From the cell containing the given text, extract its center point as [X, Y] coordinate. 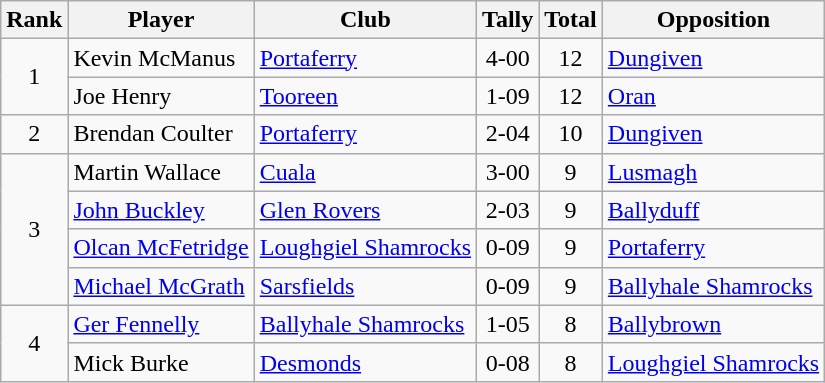
Ballybrown [713, 324]
4 [34, 343]
Brendan Coulter [161, 134]
Kevin McManus [161, 58]
1-09 [508, 96]
3 [34, 229]
10 [571, 134]
4-00 [508, 58]
Cuala [365, 172]
Olcan McFetridge [161, 248]
Total [571, 20]
Mick Burke [161, 362]
Ballyduff [713, 210]
3-00 [508, 172]
2-03 [508, 210]
John Buckley [161, 210]
Club [365, 20]
1 [34, 77]
1-05 [508, 324]
Joe Henry [161, 96]
Desmonds [365, 362]
Ger Fennelly [161, 324]
Oran [713, 96]
Glen Rovers [365, 210]
0-08 [508, 362]
Martin Wallace [161, 172]
Player [161, 20]
Opposition [713, 20]
Michael McGrath [161, 286]
Lusmagh [713, 172]
2 [34, 134]
Tally [508, 20]
2-04 [508, 134]
Tooreen [365, 96]
Sarsfields [365, 286]
Rank [34, 20]
